Return the (x, y) coordinate for the center point of the cell that contains the specified text.  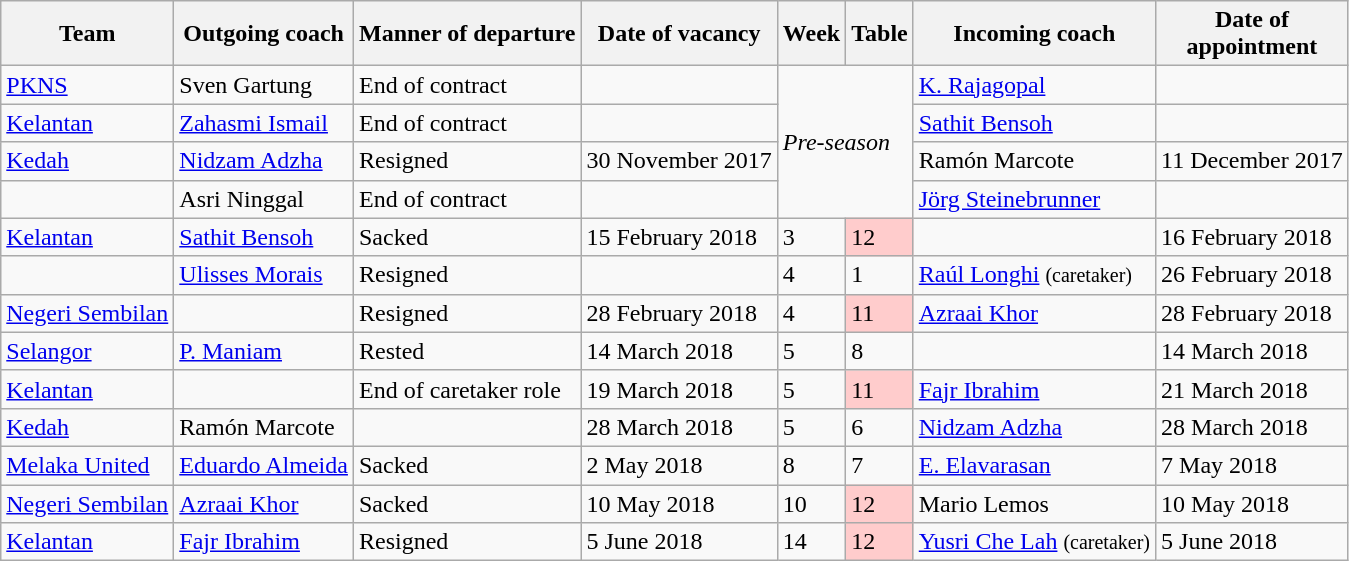
2 May 2018 (679, 465)
16 February 2018 (1252, 237)
Week (811, 34)
7 (880, 465)
E. Elavarasan (1034, 465)
Eduardo Almeida (264, 465)
End of caretaker role (466, 389)
Table (880, 34)
30 November 2017 (679, 161)
7 May 2018 (1252, 465)
21 March 2018 (1252, 389)
11 December 2017 (1252, 161)
Sven Gartung (264, 85)
Pre-season (845, 142)
15 February 2018 (679, 237)
19 March 2018 (679, 389)
Date of vacancy (679, 34)
Team (88, 34)
14 (811, 542)
1 (880, 275)
Date ofappointment (1252, 34)
Jörg Steinebrunner (1034, 199)
Outgoing coach (264, 34)
Selangor (88, 351)
Yusri Che Lah (caretaker) (1034, 542)
3 (811, 237)
Incoming coach (1034, 34)
Manner of departure (466, 34)
Ulisses Morais (264, 275)
Rested (466, 351)
P. Maniam (264, 351)
10 (811, 503)
K. Rajagopal (1034, 85)
26 February 2018 (1252, 275)
Raúl Longhi (caretaker) (1034, 275)
6 (880, 427)
Mario Lemos (1034, 503)
Zahasmi Ismail (264, 123)
Asri Ninggal (264, 199)
PKNS (88, 85)
Melaka United (88, 465)
